Detect which cell encompasses the target text, then output its (X, Y) center coordinate. 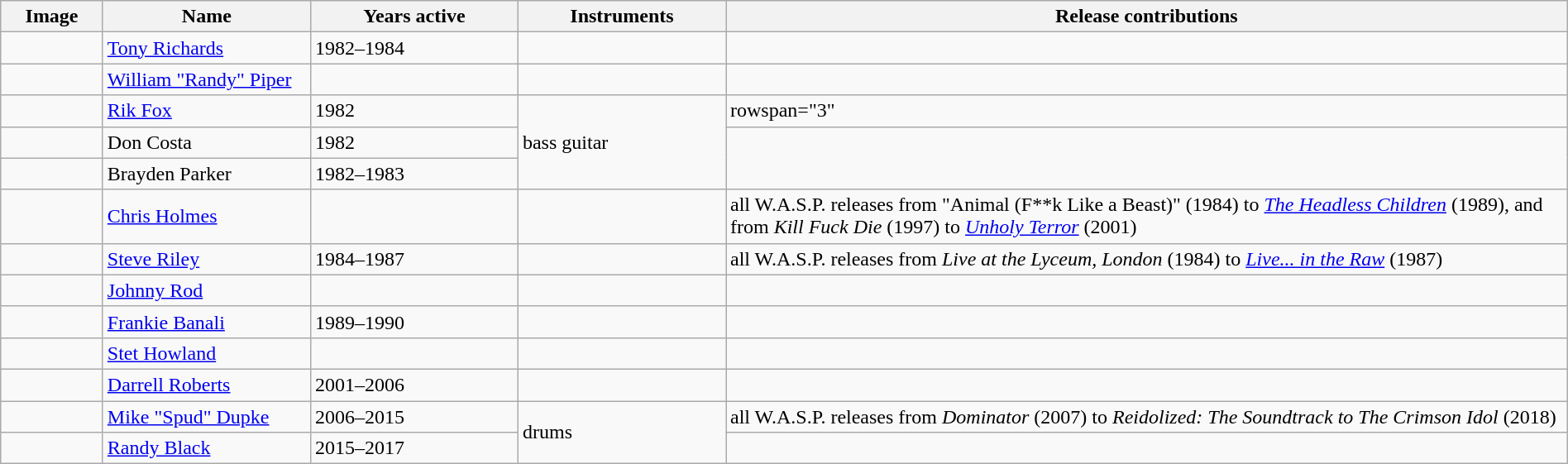
Brayden Parker (207, 174)
1982–1983 (414, 174)
Tony Richards (207, 48)
2015–2017 (414, 448)
Years active (414, 17)
rowspan="3" (1147, 111)
Rik Fox (207, 111)
Don Costa (207, 142)
all W.A.S.P. releases from Dominator (2007) to Reidolized: The Soundtrack to The Crimson Idol (2018) (1147, 416)
2001–2006 (414, 385)
Instruments (622, 17)
all W.A.S.P. releases from "Animal (F**k Like a Beast)" (1984) to The Headless Children (1989), and from Kill Fuck Die (1997) to Unholy Terror (2001) (1147, 217)
Johnny Rod (207, 290)
drums (622, 432)
Chris Holmes (207, 217)
1984–1987 (414, 259)
Image (52, 17)
1989–1990 (414, 322)
all W.A.S.P. releases from Live at the Lyceum, London (1984) to Live... in the Raw (1987) (1147, 259)
Darrell Roberts (207, 385)
2006–2015 (414, 416)
Name (207, 17)
Mike "Spud" Dupke (207, 416)
bass guitar (622, 142)
Steve Riley (207, 259)
William "Randy" Piper (207, 79)
Stet Howland (207, 353)
Randy Black (207, 448)
Release contributions (1147, 17)
Frankie Banali (207, 322)
1982–1984 (414, 48)
